Search for the cell housing the specified text and yield its (x, y) center coordinate. 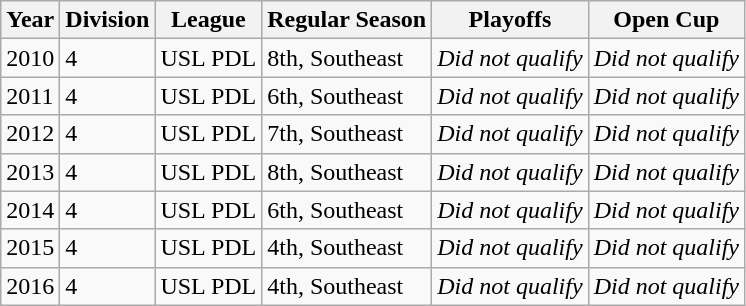
Open Cup (666, 20)
2012 (30, 134)
Playoffs (510, 20)
League (208, 20)
2010 (30, 58)
2015 (30, 248)
Year (30, 20)
2014 (30, 210)
2011 (30, 96)
2013 (30, 172)
2016 (30, 286)
Regular Season (347, 20)
Division (108, 20)
7th, Southeast (347, 134)
